Provide the [X, Y] coordinate of the cell's center where the given text is located.  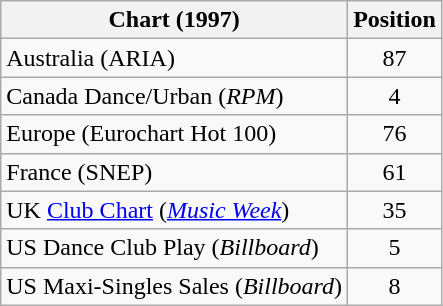
US Dance Club Play (Billboard) [174, 248]
Canada Dance/Urban (RPM) [174, 96]
5 [395, 248]
35 [395, 210]
US Maxi-Singles Sales (Billboard) [174, 286]
France (SNEP) [174, 172]
87 [395, 58]
Europe (Eurochart Hot 100) [174, 134]
Chart (1997) [174, 20]
Australia (ARIA) [174, 58]
8 [395, 286]
61 [395, 172]
76 [395, 134]
4 [395, 96]
Position [395, 20]
UK Club Chart (Music Week) [174, 210]
